Return (x, y) of the center of cell containing provided text 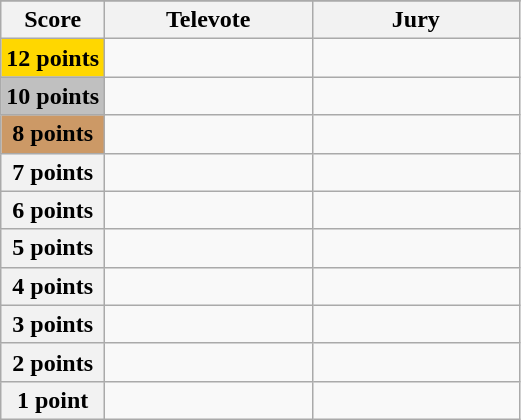
8 points (53, 134)
12 points (53, 58)
Televote (209, 20)
10 points (53, 96)
4 points (53, 286)
Jury (416, 20)
2 points (53, 362)
5 points (53, 248)
1 point (53, 400)
6 points (53, 210)
3 points (53, 324)
7 points (53, 172)
Score (53, 20)
